Identify which cell holds the provided text, then report its [X, Y] central coordinate. 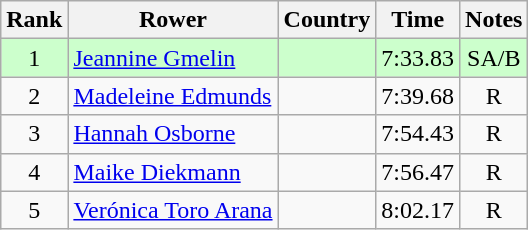
4 [34, 172]
5 [34, 210]
7:54.43 [418, 134]
Rower [173, 20]
SA/B [494, 58]
Notes [494, 20]
Country [327, 20]
7:39.68 [418, 96]
Rank [34, 20]
8:02.17 [418, 210]
2 [34, 96]
1 [34, 58]
7:56.47 [418, 172]
3 [34, 134]
Verónica Toro Arana [173, 210]
Jeannine Gmelin [173, 58]
Hannah Osborne [173, 134]
Time [418, 20]
Maike Diekmann [173, 172]
7:33.83 [418, 58]
Madeleine Edmunds [173, 96]
